Return [X, Y] of the center of cell containing provided text 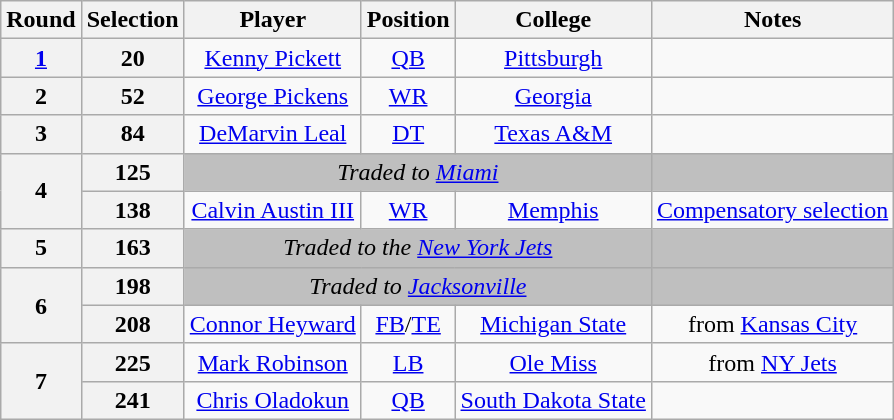
LB [408, 362]
Georgia [553, 96]
College [553, 20]
Texas A&M [553, 134]
198 [132, 286]
1 [41, 58]
Round [41, 20]
Player [272, 20]
84 [132, 134]
163 [132, 248]
Calvin Austin III [272, 210]
2 [41, 96]
241 [132, 400]
138 [132, 210]
Pittsburgh [553, 58]
Notes [772, 20]
5 [41, 248]
6 [41, 305]
from NY Jets [772, 362]
Ole Miss [553, 362]
Traded to the New York Jets [418, 248]
4 [41, 191]
Kenny Pickett [272, 58]
Selection [132, 20]
DT [408, 134]
Traded to Miami [418, 172]
225 [132, 362]
Compensatory selection [772, 210]
52 [132, 96]
from Kansas City [772, 324]
20 [132, 58]
Michigan State [553, 324]
George Pickens [272, 96]
South Dakota State [553, 400]
Memphis [553, 210]
Mark Robinson [272, 362]
Connor Heyward [272, 324]
Traded to Jacksonville [418, 286]
125 [132, 172]
Chris Oladokun [272, 400]
3 [41, 134]
DeMarvin Leal [272, 134]
FB/TE [408, 324]
Position [408, 20]
7 [41, 381]
208 [132, 324]
